From the cell containing the given text, extract its center point as [X, Y] coordinate. 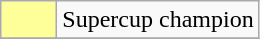
Supercup champion [158, 20]
